Identify which cell holds the provided text, then report its [x, y] central coordinate. 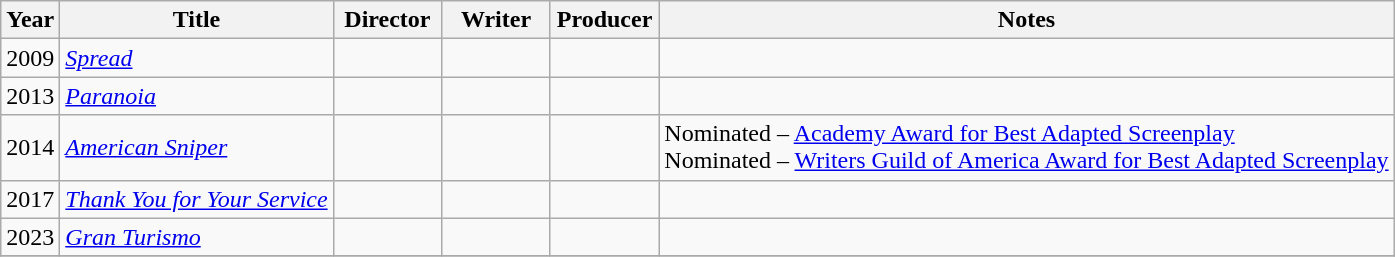
Spread [196, 58]
Writer [496, 20]
Gran Turismo [196, 237]
Notes [1026, 20]
2013 [30, 96]
2023 [30, 237]
American Sniper [196, 148]
Title [196, 20]
Paranoia [196, 96]
Director [388, 20]
2017 [30, 199]
Year [30, 20]
Thank You for Your Service [196, 199]
Nominated – Academy Award for Best Adapted ScreenplayNominated – Writers Guild of America Award for Best Adapted Screenplay [1026, 148]
2009 [30, 58]
Producer [604, 20]
2014 [30, 148]
